Return (X, Y) of the center of cell containing provided text 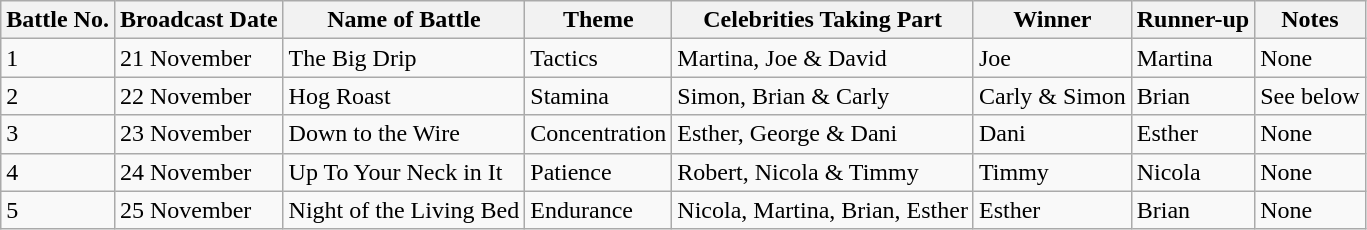
22 November (198, 96)
Tactics (598, 58)
Winner (1052, 20)
Hog Roast (404, 96)
Celebrities Taking Part (823, 20)
Timmy (1052, 172)
23 November (198, 134)
Martina (1193, 58)
24 November (198, 172)
Concentration (598, 134)
21 November (198, 58)
Endurance (598, 210)
Simon, Brian & Carly (823, 96)
Joe (1052, 58)
Patience (598, 172)
See below (1310, 96)
3 (58, 134)
Esther, George & Dani (823, 134)
Up To Your Neck in It (404, 172)
Stamina (598, 96)
Down to the Wire (404, 134)
Carly & Simon (1052, 96)
2 (58, 96)
Notes (1310, 20)
Nicola, Martina, Brian, Esther (823, 210)
Dani (1052, 134)
5 (58, 210)
Runner-up (1193, 20)
Battle No. (58, 20)
Broadcast Date (198, 20)
Martina, Joe & David (823, 58)
Robert, Nicola & Timmy (823, 172)
Nicola (1193, 172)
Theme (598, 20)
The Big Drip (404, 58)
Name of Battle (404, 20)
4 (58, 172)
25 November (198, 210)
Night of the Living Bed (404, 210)
1 (58, 58)
